Extract the (X, Y) coordinate from the center of the cell holding the provided text.  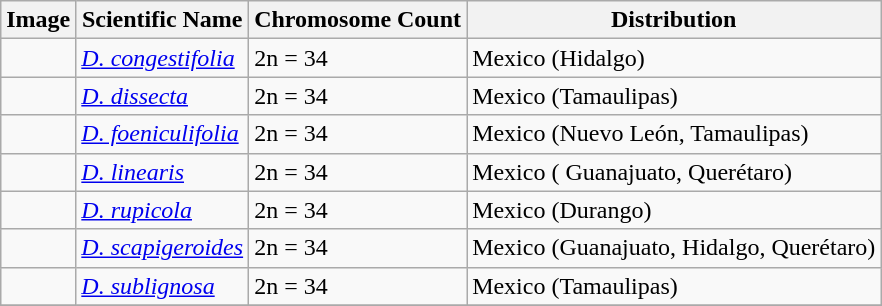
Mexico (Hidalgo) (674, 58)
D. dissecta (162, 96)
Scientific Name (162, 20)
D. congestifolia (162, 58)
Mexico (Durango) (674, 210)
Image (38, 20)
D. rupicola (162, 210)
Mexico (Guanajuato, Hidalgo, Querétaro) (674, 248)
Mexico (Nuevo León, Tamaulipas) (674, 134)
D. linearis (162, 172)
Mexico ( Guanajuato, Querétaro) (674, 172)
Chromosome Count (358, 20)
D. foeniculifolia (162, 134)
D. sublignosa (162, 286)
D. scapigeroides (162, 248)
Distribution (674, 20)
